Provide the (x, y) coordinate of the cell's center where the given text is located.  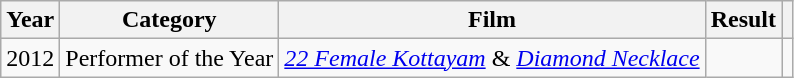
Category (170, 20)
2012 (30, 58)
Performer of the Year (170, 58)
Year (30, 20)
22 Female Kottayam & Diamond Necklace (492, 58)
Result (743, 20)
Film (492, 20)
